From the cell containing the given text, extract its center point as [X, Y] coordinate. 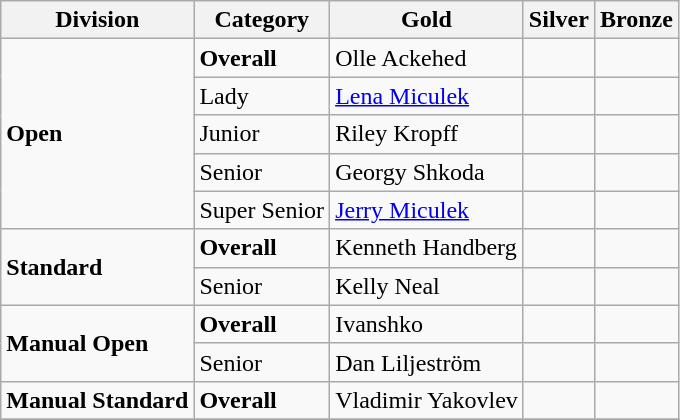
Riley Kropff [427, 134]
Olle Ackehed [427, 58]
Lena Miculek [427, 96]
Silver [558, 20]
Georgy Shkoda [427, 172]
Category [262, 20]
Manual Open [98, 343]
Kelly Neal [427, 286]
Open [98, 134]
Junior [262, 134]
Manual Standard [98, 400]
Jerry Miculek [427, 210]
Gold [427, 20]
Super Senior [262, 210]
Standard [98, 267]
Division [98, 20]
Bronze [636, 20]
Kenneth Handberg [427, 248]
Dan Liljeström [427, 362]
Vladimir Yakovlev [427, 400]
Ivanshko [427, 324]
Lady [262, 96]
